Find where the given text appears and provide that cell's center as (X, Y) coordinate. 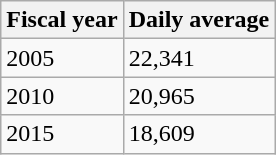
Fiscal year (62, 20)
2010 (62, 96)
22,341 (199, 58)
2015 (62, 134)
Daily average (199, 20)
18,609 (199, 134)
2005 (62, 58)
20,965 (199, 96)
